Find where the given text appears and provide that cell's center as (x, y) coordinate. 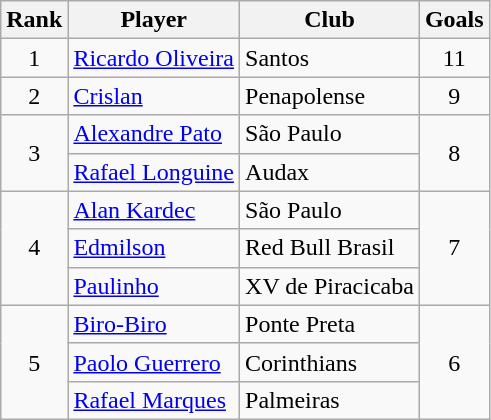
XV de Piracicaba (330, 286)
7 (454, 248)
Edmilson (154, 248)
5 (34, 362)
Santos (330, 58)
Player (154, 20)
Corinthians (330, 362)
2 (34, 96)
Audax (330, 172)
Palmeiras (330, 400)
Goals (454, 20)
3 (34, 153)
9 (454, 96)
Ponte Preta (330, 324)
Ricardo Oliveira (154, 58)
8 (454, 153)
Crislan (154, 96)
Club (330, 20)
Biro-Biro (154, 324)
11 (454, 58)
Rafael Longuine (154, 172)
Penapolense (330, 96)
Paulinho (154, 286)
4 (34, 248)
6 (454, 362)
Red Bull Brasil (330, 248)
Alan Kardec (154, 210)
Alexandre Pato (154, 134)
1 (34, 58)
Rafael Marques (154, 400)
Rank (34, 20)
Paolo Guerrero (154, 362)
